Determine the [x, y] coordinate at the center of the cell enclosing the given text.  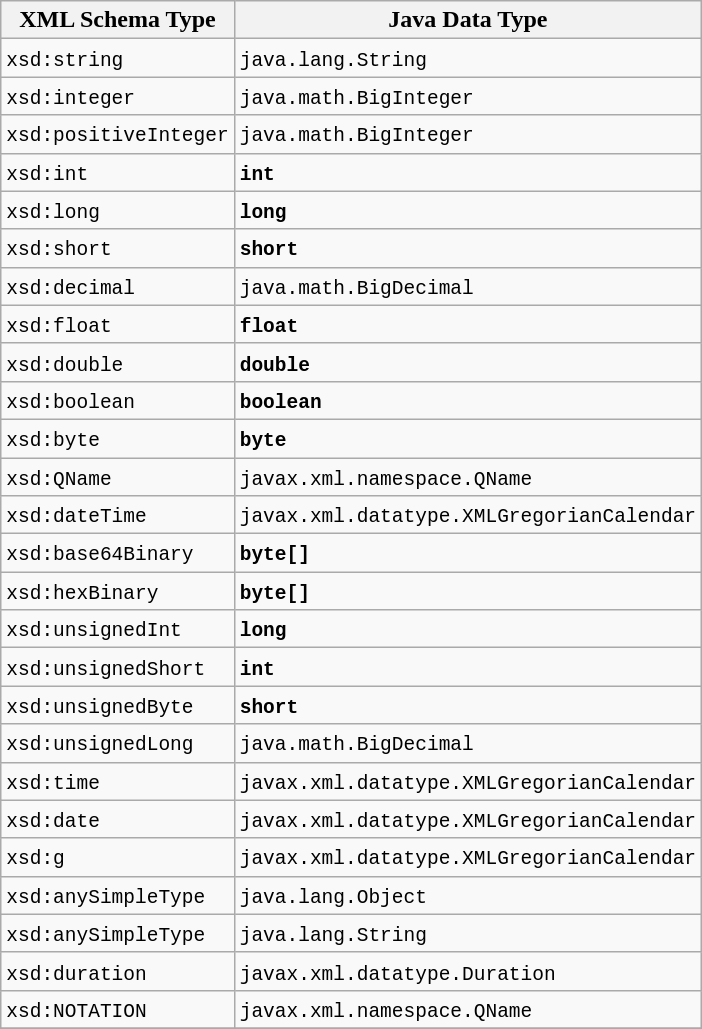
xsd:NOTATION [118, 1009]
xsd:positiveInteger [118, 134]
xsd:QName [118, 477]
xsd:unsignedByte [118, 705]
xsd:decimal [118, 286]
xsd:double [118, 362]
Java Data Type [468, 20]
xsd:int [118, 172]
xsd:long [118, 210]
xsd:unsignedShort [118, 667]
xsd:integer [118, 96]
xsd:unsignedLong [118, 743]
xsd:date [118, 819]
xsd:dateTime [118, 515]
float [468, 324]
xsd:short [118, 248]
XML Schema Type [118, 20]
xsd:base64Binary [118, 553]
xsd:duration [118, 971]
double [468, 362]
xsd:float [118, 324]
javax.xml.datatype.Duration [468, 971]
xsd:g [118, 857]
byte [468, 438]
xsd:time [118, 781]
xsd:boolean [118, 400]
boolean [468, 400]
java.lang.Object [468, 895]
xsd:unsignedInt [118, 629]
xsd:string [118, 58]
xsd:hexBinary [118, 591]
xsd:byte [118, 438]
